Pinpoint the cell where the given text exists, returning its [x, y] midpoint coordinate. 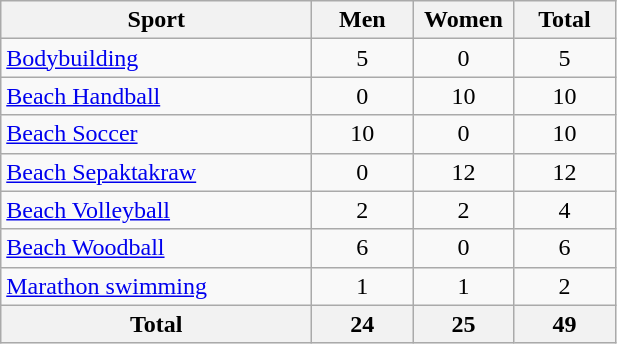
49 [564, 324]
Beach Handball [156, 96]
25 [464, 324]
4 [564, 210]
Men [362, 20]
Beach Soccer [156, 134]
Beach Volleyball [156, 210]
Marathon swimming [156, 286]
Bodybuilding [156, 58]
Women [464, 20]
24 [362, 324]
Beach Woodball [156, 248]
Beach Sepaktakraw [156, 172]
Sport [156, 20]
